Determine the [x, y] coordinate at the center of the cell enclosing the given text.  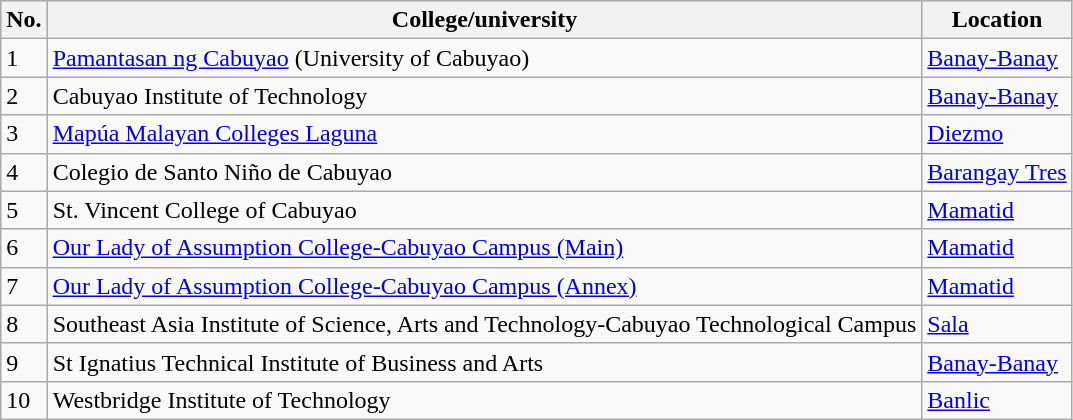
Banlic [997, 400]
Diezmo [997, 134]
Sala [997, 324]
College/university [484, 20]
6 [24, 248]
Colegio de Santo Niño de Cabuyao [484, 172]
Westbridge Institute of Technology [484, 400]
9 [24, 362]
5 [24, 210]
1 [24, 58]
8 [24, 324]
10 [24, 400]
Pamantasan ng Cabuyao (University of Cabuyao) [484, 58]
St. Vincent College of Cabuyao [484, 210]
Our Lady of Assumption College-Cabuyao Campus (Main) [484, 248]
4 [24, 172]
2 [24, 96]
Southeast Asia Institute of Science, Arts and Technology-Cabuyao Technological Campus [484, 324]
7 [24, 286]
No. [24, 20]
St Ignatius Technical Institute of Business and Arts [484, 362]
3 [24, 134]
Our Lady of Assumption College-Cabuyao Campus (Annex) [484, 286]
Mapúa Malayan Colleges Laguna [484, 134]
Cabuyao Institute of Technology [484, 96]
Location [997, 20]
Barangay Tres [997, 172]
